Locate the cell with the specified text and output its [x, y] center coordinate. 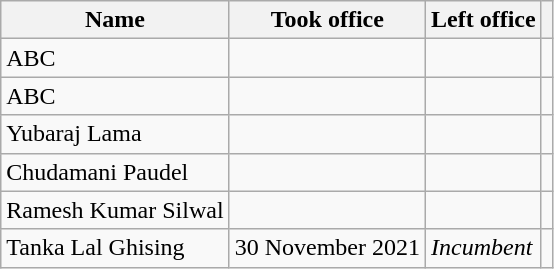
Chudamani Paudel [115, 172]
Left office [483, 20]
Name [115, 20]
Tanka Lal Ghising [115, 248]
Took office [327, 20]
Incumbent [483, 248]
30 November 2021 [327, 248]
Ramesh Kumar Silwal [115, 210]
Yubaraj Lama [115, 134]
